Pinpoint the cell where the given text exists, returning its (X, Y) midpoint coordinate. 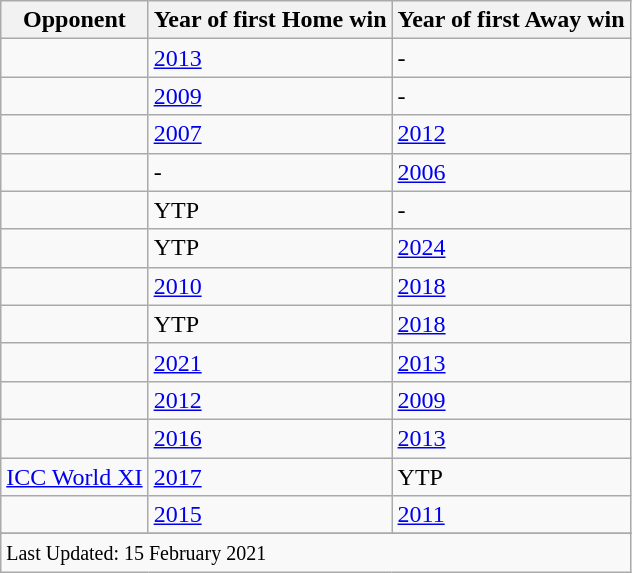
2017 (270, 477)
2021 (270, 362)
2006 (511, 172)
2016 (270, 438)
2011 (511, 515)
Year of first Away win (511, 20)
2007 (270, 134)
2010 (270, 286)
Opponent (74, 20)
ICC World XI (74, 477)
2024 (511, 248)
Last Updated: 15 February 2021 (316, 553)
2015 (270, 515)
Year of first Home win (270, 20)
